Capture the cell that displays the provided text and extract its [X, Y] central coordinate. 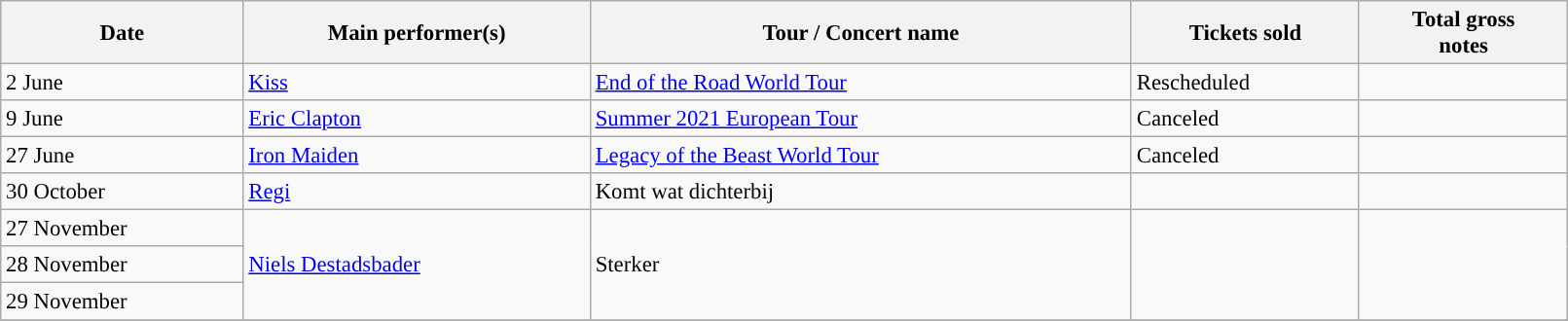
30 October [123, 192]
2 June [123, 83]
Sterker [860, 265]
Iron Maiden [417, 156]
Niels Destadsbader [417, 265]
28 November [123, 266]
Legacy of the Beast World Tour [860, 156]
Summer 2021 European Tour [860, 119]
Tour / Concert name [860, 33]
End of the Road World Tour [860, 83]
Date [123, 33]
Total grossnotes [1463, 33]
27 November [123, 229]
27 June [123, 156]
Tickets sold [1245, 33]
Regi [417, 192]
Rescheduled [1245, 83]
Kiss [417, 83]
29 November [123, 302]
Eric Clapton [417, 119]
Main performer(s) [417, 33]
Komt wat dichterbij [860, 192]
9 June [123, 119]
